Output the (x, y) coordinate of the center of the cell containing the given text.  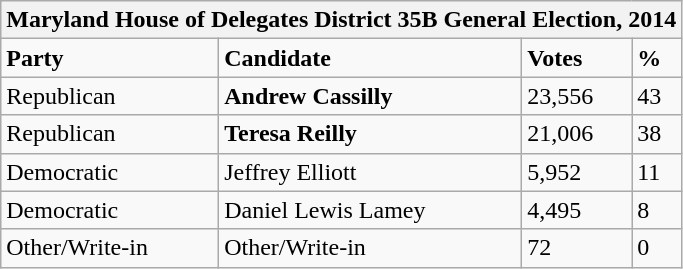
4,495 (577, 210)
Maryland House of Delegates District 35B General Election, 2014 (342, 20)
21,006 (577, 134)
Party (110, 58)
38 (657, 134)
23,556 (577, 96)
11 (657, 172)
Jeffrey Elliott (370, 172)
8 (657, 210)
5,952 (577, 172)
% (657, 58)
72 (577, 248)
Votes (577, 58)
Daniel Lewis Lamey (370, 210)
0 (657, 248)
43 (657, 96)
Candidate (370, 58)
Andrew Cassilly (370, 96)
Teresa Reilly (370, 134)
